Detect which cell encompasses the target text, then output its (x, y) center coordinate. 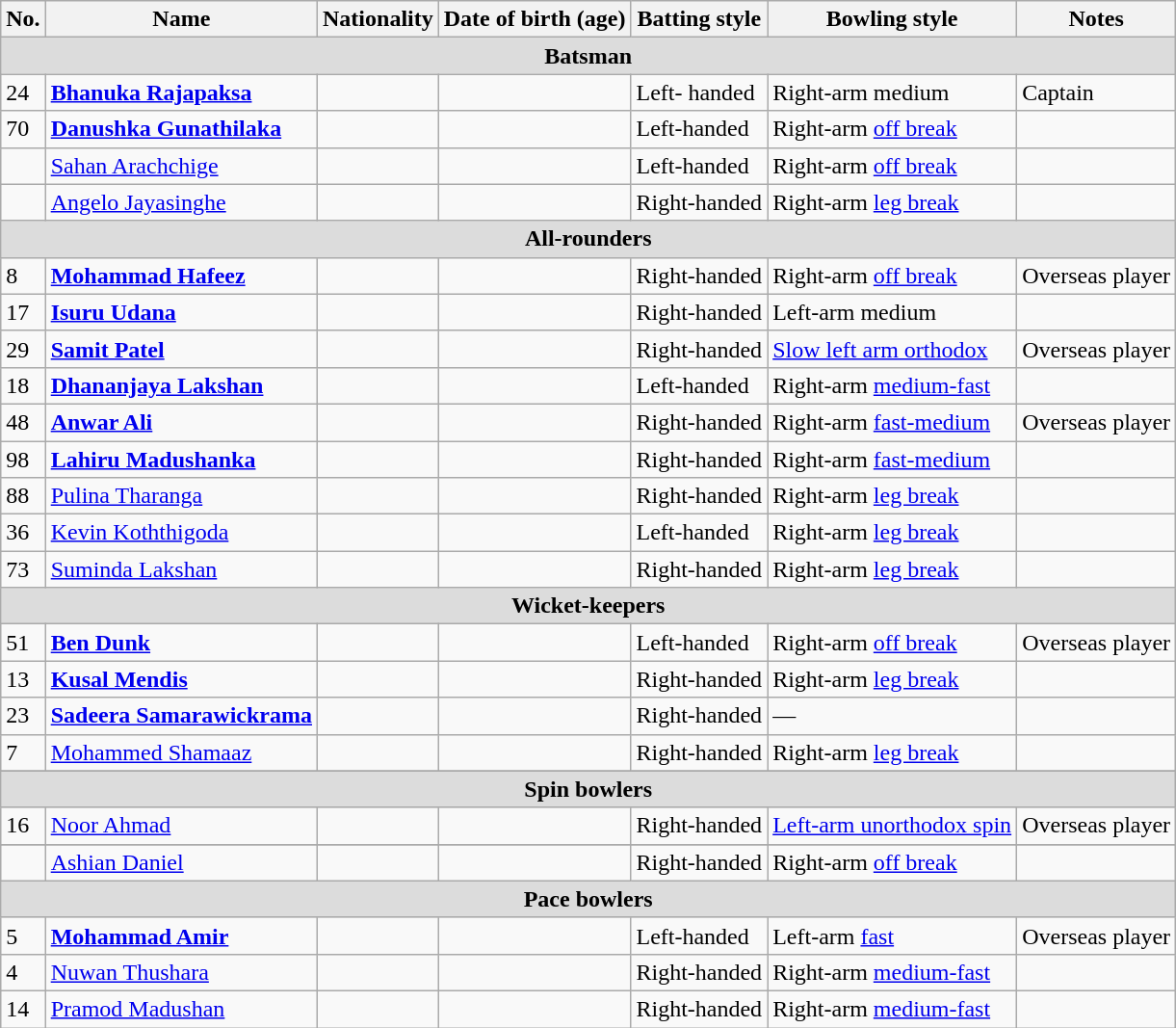
88 (23, 496)
5 (23, 936)
Date of birth (age) (535, 19)
Pramod Madushan (181, 1009)
98 (23, 460)
Batsman (588, 56)
Angelo Jayasinghe (181, 202)
Ben Dunk (181, 643)
Lahiru Madushanka (181, 460)
8 (23, 276)
29 (23, 349)
Noor Ahmad (181, 826)
Mohammad Hafeez (181, 276)
Pace bowlers (588, 899)
Kevin Koththigoda (181, 533)
Pulina Tharanga (181, 496)
51 (23, 643)
Mohammad Amir (181, 936)
Dhananjaya Lakshan (181, 385)
Sadeera Samarawickrama (181, 716)
Batting style (699, 19)
Isuru Udana (181, 312)
Ashian Daniel (181, 862)
16 (23, 826)
Anwar Ali (181, 422)
Mohammed Shamaaz (181, 752)
14 (23, 1009)
No. (23, 19)
Left-arm fast (892, 936)
23 (23, 716)
Left- handed (699, 92)
Spin bowlers (588, 789)
Slow left arm orthodox (892, 349)
4 (23, 972)
Suminda Lakshan (181, 569)
24 (23, 92)
17 (23, 312)
73 (23, 569)
18 (23, 385)
Sahan Arachchige (181, 166)
Name (181, 19)
70 (23, 129)
13 (23, 679)
Captain (1096, 92)
Right-arm medium (892, 92)
Left-arm unorthodox spin (892, 826)
48 (23, 422)
36 (23, 533)
Nuwan Thushara (181, 972)
Wicket-keepers (588, 606)
All-rounders (588, 239)
Kusal Mendis (181, 679)
— (892, 716)
Left-arm medium (892, 312)
Danushka Gunathilaka (181, 129)
Bhanuka Rajapaksa (181, 92)
7 (23, 752)
Bowling style (892, 19)
Samit Patel (181, 349)
Notes (1096, 19)
Nationality (379, 19)
